Search for the cell housing the specified text and yield its (X, Y) center coordinate. 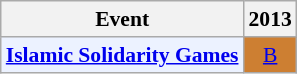
Event (122, 19)
2013 (270, 19)
Islamic Solidarity Games (122, 55)
B (270, 55)
